From the cell containing the given text, extract its center point as [X, Y] coordinate. 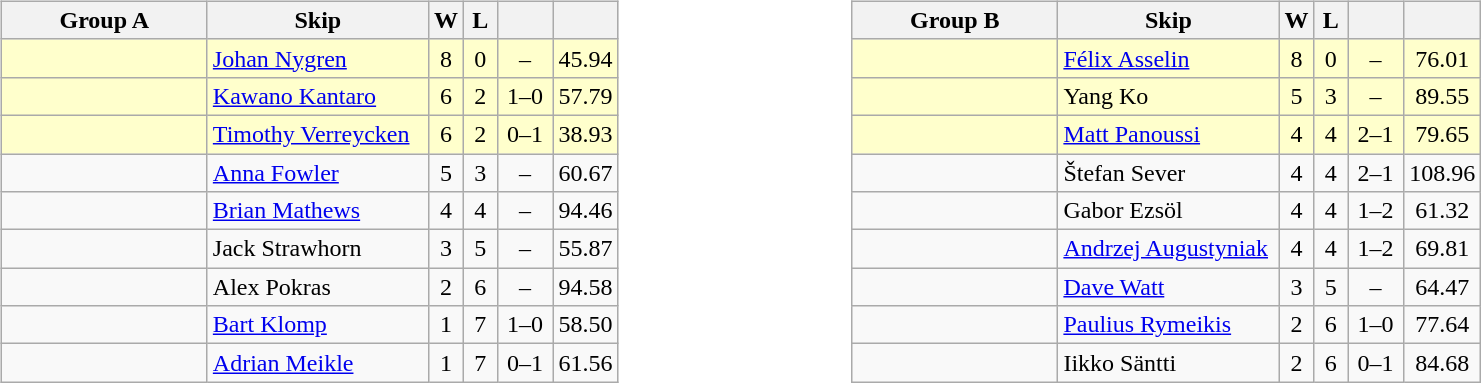
89.55 [1442, 96]
45.94 [586, 58]
Jack Strawhorn [318, 249]
Alex Pokras [318, 287]
Kawano Kantaro [318, 96]
Andrzej Augustyniak [1168, 249]
Timothy Verreycken [318, 134]
94.58 [586, 287]
79.65 [1442, 134]
55.87 [586, 249]
69.81 [1442, 249]
Iikko Säntti [1168, 363]
Group A [104, 20]
60.67 [586, 173]
77.64 [1442, 325]
57.79 [586, 96]
61.56 [586, 363]
64.47 [1442, 287]
Brian Mathews [318, 211]
84.68 [1442, 363]
Yang Ko [1168, 96]
94.46 [586, 211]
Anna Fowler [318, 173]
108.96 [1442, 173]
Johan Nygren [318, 58]
Gabor Ezsöl [1168, 211]
Félix Asselin [1168, 58]
61.32 [1442, 211]
58.50 [586, 325]
Dave Watt [1168, 287]
38.93 [586, 134]
76.01 [1442, 58]
Group B [955, 20]
Matt Panoussi [1168, 134]
Bart Klomp [318, 325]
Adrian Meikle [318, 363]
Paulius Rymeikis [1168, 325]
Štefan Sever [1168, 173]
